Locate the cell with the specified text and output its (X, Y) center coordinate. 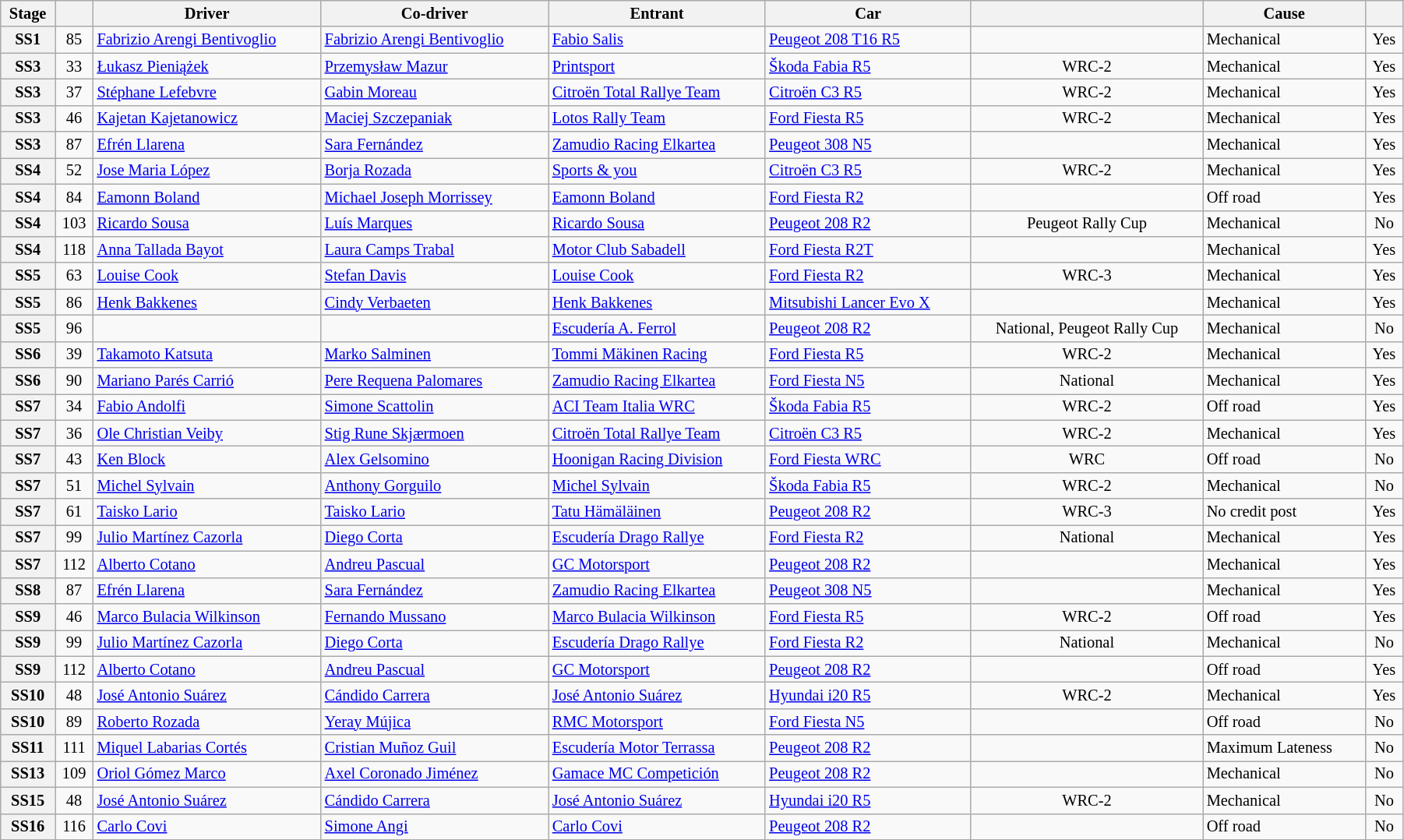
116 (75, 827)
Fernando Mussano (435, 616)
Przemysław Mazur (435, 66)
89 (75, 722)
Mariano Parés Carrió (207, 381)
Jose Maria López (207, 171)
Axel Coronado Jiménez (435, 774)
61 (75, 512)
ACI Team Italia WRC (657, 407)
SS8 (28, 591)
34 (75, 407)
Simone Scattolin (435, 407)
Takamoto Katsuta (207, 355)
Gabin Moreau (435, 92)
96 (75, 328)
Alex Gelsomino (435, 459)
Stage (28, 13)
84 (75, 197)
Anthony Gorguilo (435, 485)
90 (75, 381)
Yeray Mújica (435, 722)
Tatu Hämäläinen (657, 512)
Oriol Gómez Marco (207, 774)
63 (75, 276)
Ford Fiesta WRC (868, 459)
WRC (1087, 459)
Hoonigan Racing Division (657, 459)
Marko Salminen (435, 355)
Car (868, 13)
Peugeot 208 T16 R5 (868, 40)
Sports & you (657, 171)
Ole Christian Veiby (207, 433)
Ford Fiesta R2T (868, 249)
Laura Camps Trabal (435, 249)
Luís Marques (435, 224)
Maciej Szczepaniak (435, 118)
SS1 (28, 40)
Stéphane Lefebvre (207, 92)
Lotos Rally Team (657, 118)
SS13 (28, 774)
SS11 (28, 748)
33 (75, 66)
Kajetan Kajetanowicz (207, 118)
Roberto Rozada (207, 722)
RMC Motorsport (657, 722)
Cause (1284, 13)
Simone Angi (435, 827)
SS15 (28, 800)
Mitsubishi Lancer Evo X (868, 302)
Fabio Andolfi (207, 407)
Miquel Labarias Cortés (207, 748)
118 (75, 249)
Maximum Lateness (1284, 748)
36 (75, 433)
Tommi Mäkinen Racing (657, 355)
111 (75, 748)
Printsport (657, 66)
Borja Rozada (435, 171)
37 (75, 92)
Escudería Motor Terrassa (657, 748)
85 (75, 40)
Anna Tallada Bayot (207, 249)
Pere Requena Palomares (435, 381)
Ken Block (207, 459)
52 (75, 171)
Peugeot Rally Cup (1087, 224)
39 (75, 355)
Cristian Muñoz Guil (435, 748)
Stefan Davis (435, 276)
103 (75, 224)
Michael Joseph Morrissey (435, 197)
Cindy Verbaeten (435, 302)
Motor Club Sabadell (657, 249)
Stig Rune Skjærmoen (435, 433)
Entrant (657, 13)
Fabio Salis (657, 40)
Gamace MC Competición (657, 774)
No credit post (1284, 512)
109 (75, 774)
51 (75, 485)
National, Peugeot Rally Cup (1087, 328)
86 (75, 302)
Co-driver (435, 13)
SS16 (28, 827)
Driver (207, 13)
Łukasz Pieniążek (207, 66)
43 (75, 459)
Escudería A. Ferrol (657, 328)
